Capture the cell that displays the provided text and extract its [X, Y] central coordinate. 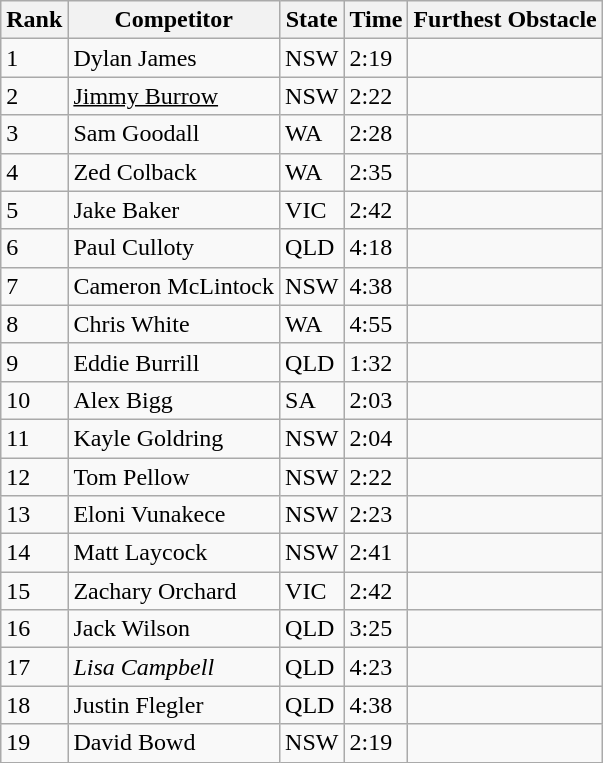
Lisa Campbell [174, 667]
2:04 [376, 438]
9 [34, 362]
Time [376, 20]
4:23 [376, 667]
Furthest Obstacle [505, 20]
4:18 [376, 248]
4:55 [376, 324]
Jake Baker [174, 210]
Alex Bigg [174, 400]
3:25 [376, 629]
Sam Goodall [174, 134]
8 [34, 324]
Competitor [174, 20]
19 [34, 743]
2:28 [376, 134]
3 [34, 134]
David Bowd [174, 743]
Zachary Orchard [174, 591]
Eloni Vunakece [174, 515]
15 [34, 591]
Tom Pellow [174, 477]
5 [34, 210]
14 [34, 553]
2:41 [376, 553]
Jimmy Burrow [174, 96]
4 [34, 172]
Dylan James [174, 58]
7 [34, 286]
Zed Colback [174, 172]
2:03 [376, 400]
10 [34, 400]
6 [34, 248]
2:35 [376, 172]
2:23 [376, 515]
Matt Laycock [174, 553]
17 [34, 667]
12 [34, 477]
13 [34, 515]
1:32 [376, 362]
11 [34, 438]
Paul Culloty [174, 248]
16 [34, 629]
State [312, 20]
Kayle Goldring [174, 438]
1 [34, 58]
Eddie Burrill [174, 362]
Justin Flegler [174, 705]
18 [34, 705]
SA [312, 400]
Cameron McLintock [174, 286]
Jack Wilson [174, 629]
2 [34, 96]
Rank [34, 20]
Chris White [174, 324]
